Capture the cell that displays the provided text and extract its (X, Y) central coordinate. 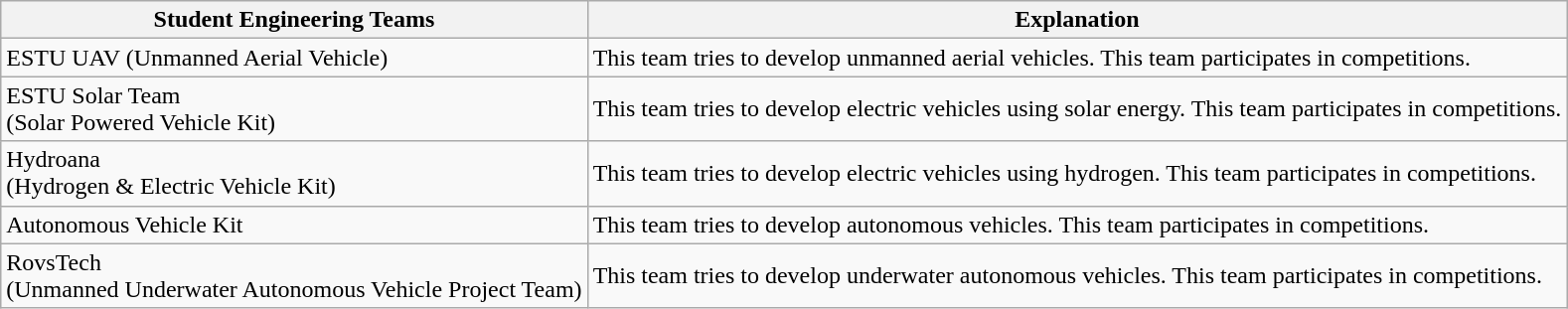
This team tries to develop electric vehicles using solar energy. This team participates in competitions. (1077, 109)
This team tries to develop autonomous vehicles. This team participates in competitions. (1077, 225)
This team tries to develop underwater autonomous vehicles. This team participates in competitions. (1077, 276)
ESTU UAV (Unmanned Aerial Vehicle) (294, 58)
RovsTech(Unmanned Underwater Autonomous Vehicle Project Team) (294, 276)
This team tries to develop unmanned aerial vehicles. This team participates in competitions. (1077, 58)
Student Engineering Teams (294, 20)
This team tries to develop electric vehicles using hydrogen. This team participates in competitions. (1077, 173)
ESTU Solar Team(Solar Powered Vehicle Kit) (294, 109)
Explanation (1077, 20)
Autonomous Vehicle Kit (294, 225)
Hydroana(Hydrogen & Electric Vehicle Kit) (294, 173)
